Output the (x, y) coordinate of the center of the cell containing the given text.  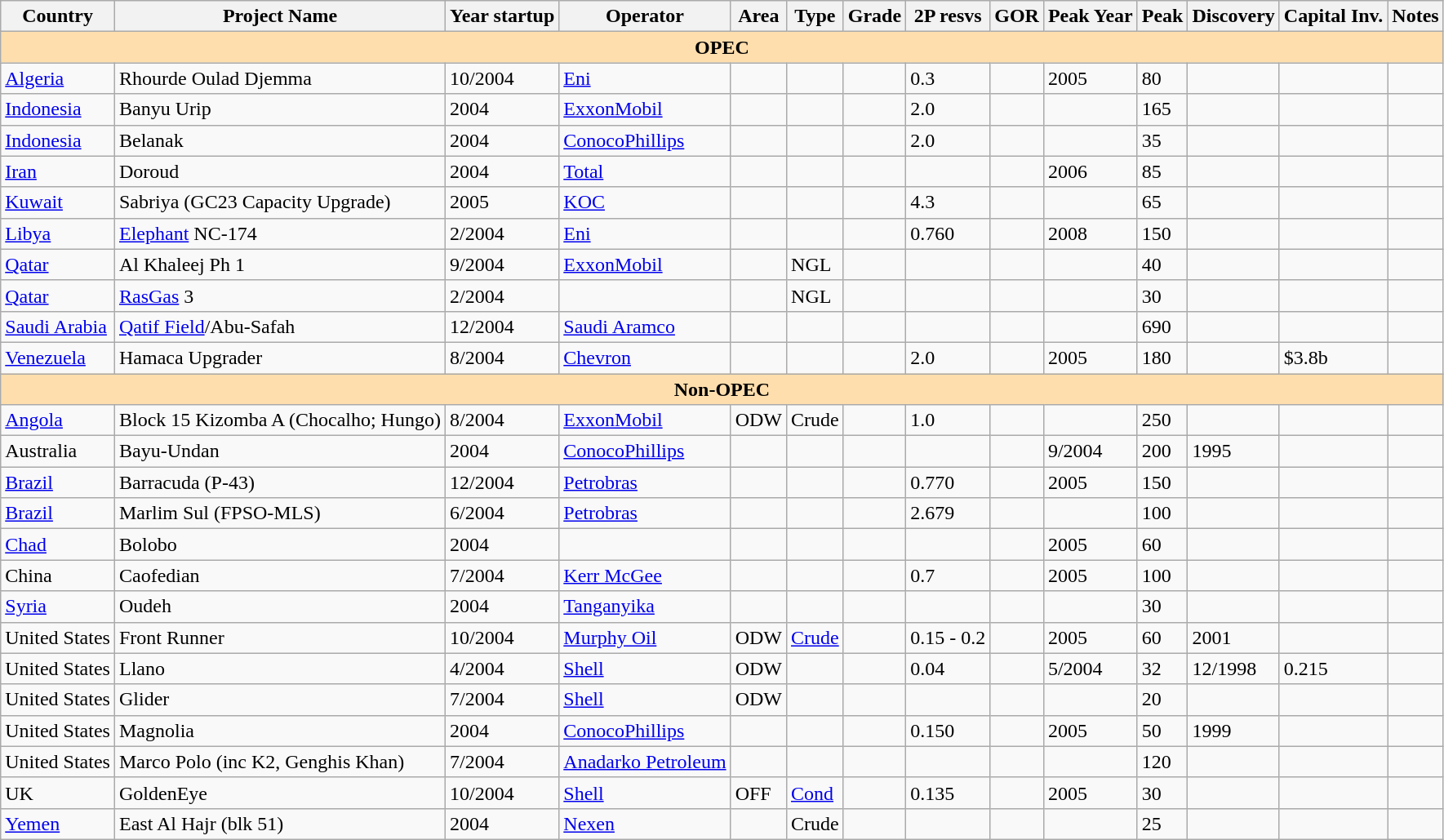
Kuwait (58, 202)
Bayu-Undan (279, 451)
Marlim Sul (FPSO-MLS) (279, 513)
0.7 (949, 576)
0.150 (949, 731)
UK (58, 793)
2006 (1091, 171)
Rhourde Oulad Djemma (279, 78)
Front Runner (279, 638)
165 (1162, 109)
KOC (645, 202)
0.15 - 0.2 (949, 638)
Iran (58, 171)
Notes (1415, 16)
Elephant NC-174 (279, 233)
Peak (1162, 16)
0.04 (949, 669)
1999 (1233, 731)
Caofedian (279, 576)
Non-OPEC (722, 389)
Qatif Field/Abu-Safah (279, 327)
2.679 (949, 513)
Belanak (279, 140)
4/2004 (501, 669)
Magnolia (279, 731)
Tanganyika (645, 607)
Anadarko Petroleum (645, 762)
20 (1162, 700)
1995 (1233, 451)
GOR (1017, 16)
0.135 (949, 793)
2001 (1233, 638)
Angola (58, 420)
$3.8b (1333, 358)
50 (1162, 731)
5/2004 (1091, 669)
Chad (58, 544)
Block 15 Kizomba A (Chocalho; Hungo) (279, 420)
2P resvs (949, 16)
Type (815, 16)
China (58, 576)
Total (645, 171)
Algeria (58, 78)
120 (1162, 762)
Peak Year (1091, 16)
RasGas 3 (279, 296)
Discovery (1233, 16)
65 (1162, 202)
12/1998 (1233, 669)
Doroud (279, 171)
Yemen (58, 824)
East Al Hajr (blk 51) (279, 824)
Marco Polo (inc K2, Genghis Khan) (279, 762)
Venezuela (58, 358)
690 (1162, 327)
Syria (58, 607)
80 (1162, 78)
0.770 (949, 482)
180 (1162, 358)
Libya (58, 233)
Hamaca Upgrader (279, 358)
Barracuda (P-43) (279, 482)
250 (1162, 420)
6/2004 (501, 513)
40 (1162, 264)
Sabriya (GC23 Capacity Upgrade) (279, 202)
OPEC (722, 47)
Kerr McGee (645, 576)
GoldenEye (279, 793)
OFF (758, 793)
Year startup (501, 16)
Oudeh (279, 607)
2008 (1091, 233)
Cond (815, 793)
Llano (279, 669)
Project Name (279, 16)
0.760 (949, 233)
Banyu Urip (279, 109)
Australia (58, 451)
35 (1162, 140)
85 (1162, 171)
Saudi Aramco (645, 327)
0.3 (949, 78)
Grade (874, 16)
Al Khaleej Ph 1 (279, 264)
32 (1162, 669)
1.0 (949, 420)
Bolobo (279, 544)
Operator (645, 16)
0.215 (1333, 669)
Murphy Oil (645, 638)
Area (758, 16)
Glider (279, 700)
Capital Inv. (1333, 16)
200 (1162, 451)
Nexen (645, 824)
Country (58, 16)
Chevron (645, 358)
Saudi Arabia (58, 327)
4.3 (949, 202)
25 (1162, 824)
